Extract the [X, Y] coordinate from the center of the cell holding the provided text.  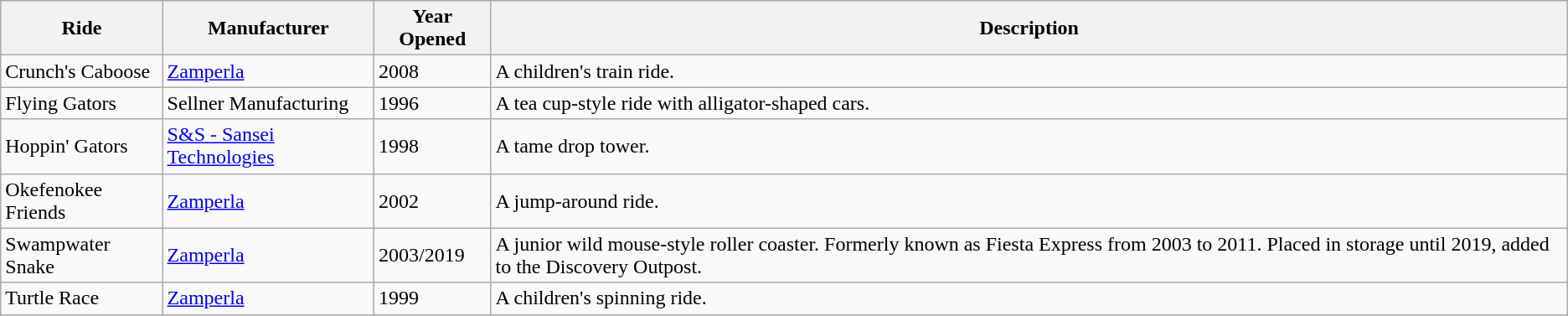
1998 [432, 146]
Sellner Manufacturing [268, 103]
S&S - Sansei Technologies [268, 146]
A jump-around ride. [1029, 201]
2008 [432, 71]
Swampwater Snake [82, 255]
Turtle Race [82, 298]
A tame drop tower. [1029, 146]
Year Opened [432, 28]
Okefenokee Friends [82, 201]
Flying Gators [82, 103]
Ride [82, 28]
A children's train ride. [1029, 71]
A tea cup-style ride with alligator-shaped cars. [1029, 103]
A children's spinning ride. [1029, 298]
Manufacturer [268, 28]
2003/2019 [432, 255]
Crunch's Caboose [82, 71]
Hoppin' Gators [82, 146]
2002 [432, 201]
1999 [432, 298]
1996 [432, 103]
Description [1029, 28]
